Provide the (X, Y) coordinate of the cell's center where the given text is located.  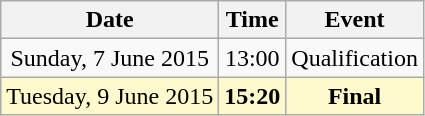
Time (252, 20)
13:00 (252, 58)
Qualification (355, 58)
Event (355, 20)
15:20 (252, 96)
Final (355, 96)
Tuesday, 9 June 2015 (110, 96)
Sunday, 7 June 2015 (110, 58)
Date (110, 20)
